Return the [X, Y] coordinate for the center point of the cell that contains the specified text.  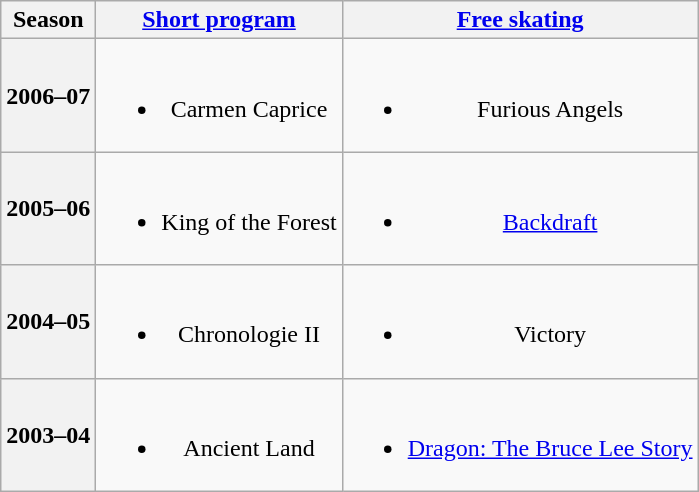
Season [48, 20]
Victory [520, 322]
2004–05 [48, 322]
Chronologie II [219, 322]
Furious Angels [520, 96]
Short program [219, 20]
Ancient Land [219, 434]
Carmen Caprice [219, 96]
2005–06 [48, 208]
Backdraft [520, 208]
2003–04 [48, 434]
2006–07 [48, 96]
Free skating [520, 20]
Dragon: The Bruce Lee Story [520, 434]
King of the Forest [219, 208]
